Capture the cell that displays the provided text and extract its [X, Y] central coordinate. 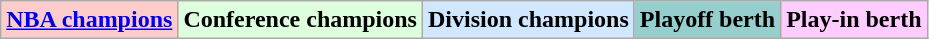
NBA champions [90, 20]
Play-in berth [854, 20]
Playoff berth [707, 20]
Conference champions [300, 20]
Division champions [528, 20]
